Output the (X, Y) coordinate of the center of the cell containing the given text.  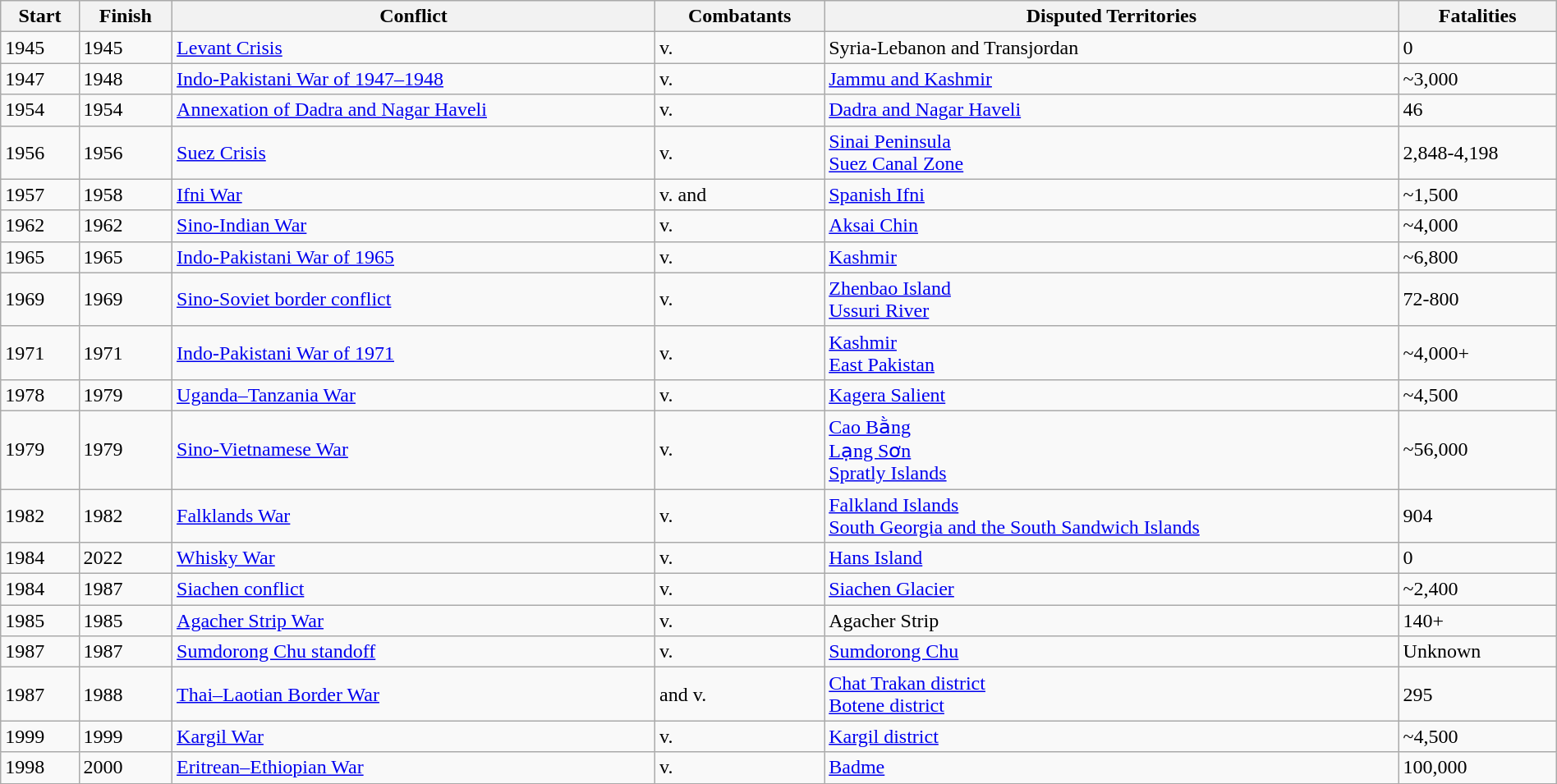
Siachen conflict (414, 589)
~2,400 (1477, 589)
Kagera Salient (1112, 395)
Syria-Lebanon and Transjordan (1112, 48)
Kargil district (1112, 736)
295 (1477, 695)
Sumdorong Chu (1112, 652)
Uganda–Tanzania War (414, 395)
~4,000+ (1477, 353)
1988 (126, 695)
1957 (39, 195)
46 (1477, 110)
Kargil War (414, 736)
Thai–Laotian Border War (414, 695)
~3,000 (1477, 79)
Badme (1112, 768)
Ifni War (414, 195)
Suez Crisis (414, 153)
Siachen Glacier (1112, 589)
Dadra and Nagar Haveli (1112, 110)
Disputed Territories (1112, 16)
Conflict (414, 16)
Fatalities (1477, 16)
Indo-Pakistani War of 1971 (414, 353)
Kashmir (1112, 257)
Agacher Strip (1112, 621)
Levant Crisis (414, 48)
Start (39, 16)
Sino-Indian War (414, 226)
Jammu and Kashmir (1112, 79)
Chat Trakan districtBotene district (1112, 695)
Falklands War (414, 516)
Sumdorong Chu standoff (414, 652)
and v. (740, 695)
2022 (126, 558)
Unknown (1477, 652)
140+ (1477, 621)
Sinai PeninsulaSuez Canal Zone (1112, 153)
2,848-4,198 (1477, 153)
Falkland IslandsSouth Georgia and the South Sandwich Islands (1112, 516)
Eritrean–Ethiopian War (414, 768)
~6,800 (1477, 257)
Annexation of Dadra and Nagar Haveli (414, 110)
Combatants (740, 16)
1948 (126, 79)
Aksai Chin (1112, 226)
1978 (39, 395)
v. and (740, 195)
Cao BằngLạng SơnSpratly Islands (1112, 450)
1947 (39, 79)
~56,000 (1477, 450)
Indo-Pakistani War of 1965 (414, 257)
100,000 (1477, 768)
904 (1477, 516)
~4,000 (1477, 226)
Sino-Soviet border conflict (414, 299)
72-800 (1477, 299)
~1,500 (1477, 195)
Zhenbao IslandUssuri River (1112, 299)
Finish (126, 16)
Sino-Vietnamese War (414, 450)
Spanish Ifni (1112, 195)
Agacher Strip War (414, 621)
2000 (126, 768)
Hans Island (1112, 558)
1958 (126, 195)
Indo-Pakistani War of 1947–1948 (414, 79)
Whisky War (414, 558)
1998 (39, 768)
KashmirEast Pakistan (1112, 353)
